Search for the cell housing the specified text and yield its (X, Y) center coordinate. 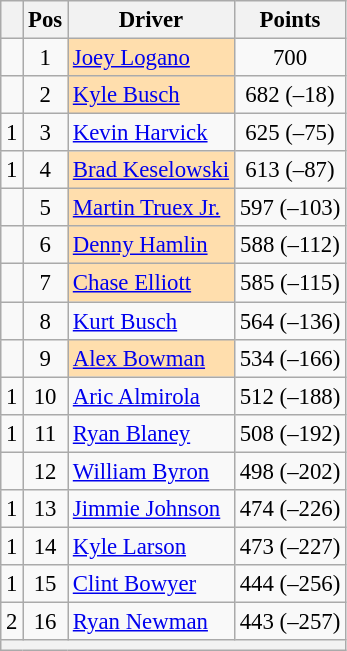
Pos (46, 20)
16 (46, 621)
5 (46, 208)
Kyle Busch (152, 95)
498 (–202) (290, 471)
9 (46, 358)
700 (290, 58)
Kyle Larson (152, 546)
613 (–87) (290, 170)
534 (–166) (290, 358)
625 (–75) (290, 133)
Kevin Harvick (152, 133)
6 (46, 245)
Martin Truex Jr. (152, 208)
473 (–227) (290, 546)
Clint Bowyer (152, 584)
443 (–257) (290, 621)
3 (46, 133)
588 (–112) (290, 245)
Driver (152, 20)
444 (–256) (290, 584)
682 (–18) (290, 95)
Brad Keselowski (152, 170)
508 (–192) (290, 433)
Points (290, 20)
12 (46, 471)
8 (46, 321)
Ryan Newman (152, 621)
Kurt Busch (152, 321)
William Byron (152, 471)
Aric Almirola (152, 396)
512 (–188) (290, 396)
564 (–136) (290, 321)
Denny Hamlin (152, 245)
14 (46, 546)
15 (46, 584)
597 (–103) (290, 208)
Chase Elliott (152, 283)
Joey Logano (152, 58)
7 (46, 283)
13 (46, 509)
585 (–115) (290, 283)
Ryan Blaney (152, 433)
10 (46, 396)
4 (46, 170)
11 (46, 433)
474 (–226) (290, 509)
Alex Bowman (152, 358)
Jimmie Johnson (152, 509)
